Provide the [X, Y] coordinate of the cell's center where the given text is located.  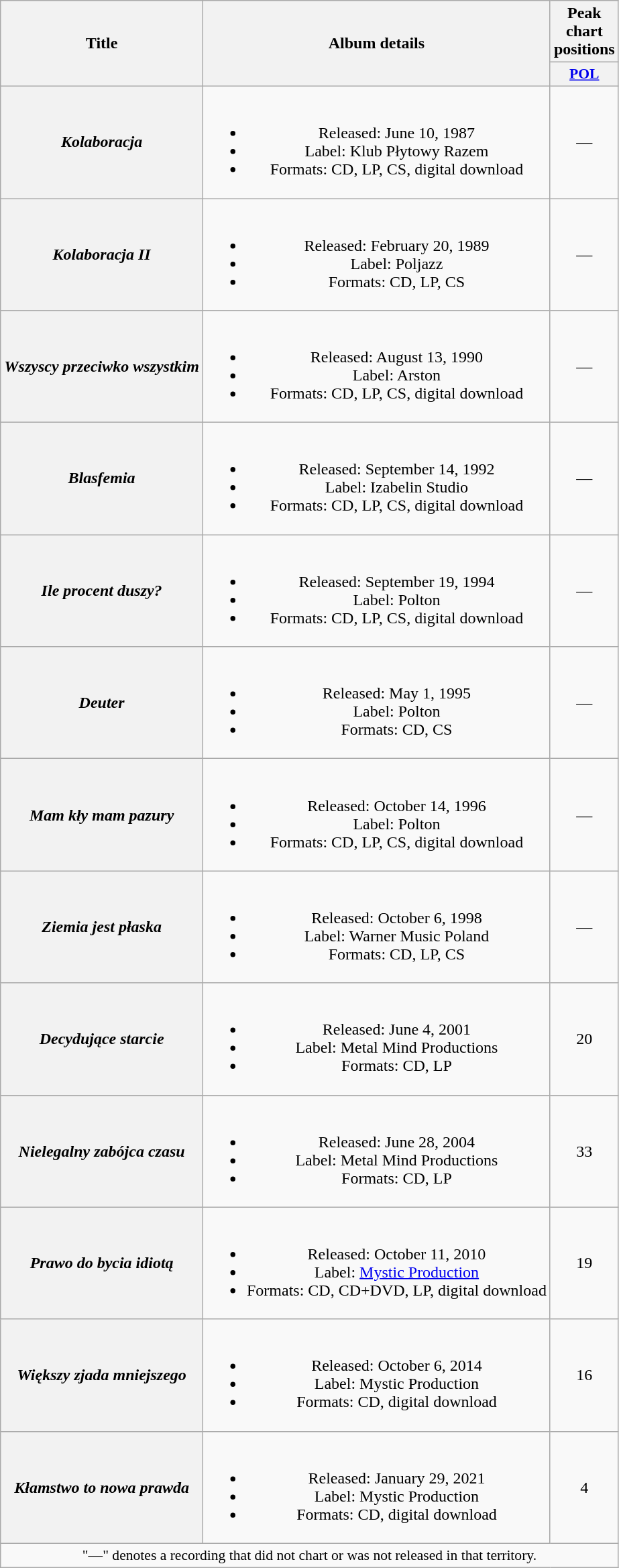
Released: June 4, 2001Label: Metal Mind ProductionsFormats: CD, LP [376, 1039]
Released: June 28, 2004Label: Metal Mind ProductionsFormats: CD, LP [376, 1151]
Released: August 13, 1990Label: ArstonFormats: CD, LP, CS, digital download [376, 366]
Released: January 29, 2021Label: Mystic ProductionFormats: CD, digital download [376, 1487]
Kolaboracja [102, 142]
Released: September 19, 1994Label: PoltonFormats: CD, LP, CS, digital download [376, 590]
Wszyscy przeciwko wszystkim [102, 366]
Ziemia jest płaska [102, 927]
Blasfemia [102, 479]
Peak chart positions [584, 32]
Ile procent duszy? [102, 590]
Title [102, 44]
Album details [376, 44]
Released: June 10, 1987Label: Klub Płytowy RazemFormats: CD, LP, CS, digital download [376, 142]
Nielegalny zabójca czasu [102, 1151]
Większy zjada mniejszego [102, 1375]
Mam kły mam pazury [102, 815]
Deuter [102, 703]
Released: February 20, 1989Label: PoljazzFormats: CD, LP, CS [376, 255]
Released: October 14, 1996Label: PoltonFormats: CD, LP, CS, digital download [376, 815]
4 [584, 1487]
"—" denotes a recording that did not chart or was not released in that territory. [310, 1555]
Prawo do bycia idiotą [102, 1263]
Released: October 11, 2010Label: Mystic ProductionFormats: CD, CD+DVD, LP, digital download [376, 1263]
Decydujące starcie [102, 1039]
19 [584, 1263]
33 [584, 1151]
Released: September 14, 1992Label: Izabelin StudioFormats: CD, LP, CS, digital download [376, 479]
20 [584, 1039]
Released: October 6, 1998Label: Warner Music PolandFormats: CD, LP, CS [376, 927]
Released: May 1, 1995Label: PoltonFormats: CD, CS [376, 703]
Released: October 6, 2014Label: Mystic ProductionFormats: CD, digital download [376, 1375]
Kolaboracja II [102, 255]
Kłamstwo to nowa prawda [102, 1487]
16 [584, 1375]
POL [584, 74]
